Return [x, y] of the center of cell containing provided text 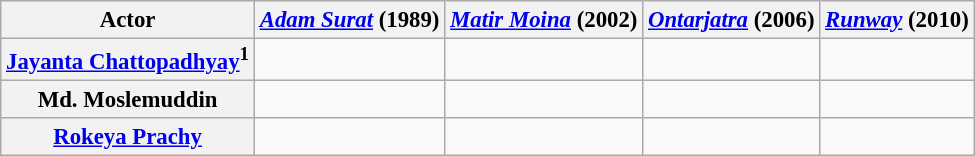
Matir Moina (2002) [544, 20]
Adam Surat (1989) [349, 20]
Md. Moslemuddin [128, 100]
Jayanta Chattopadhyay1 [128, 60]
Ontarjatra (2006) [732, 20]
Actor [128, 20]
Runway (2010) [897, 20]
Rokeya Prachy [128, 137]
